Extract the (x, y) coordinate from the center of the cell holding the provided text.  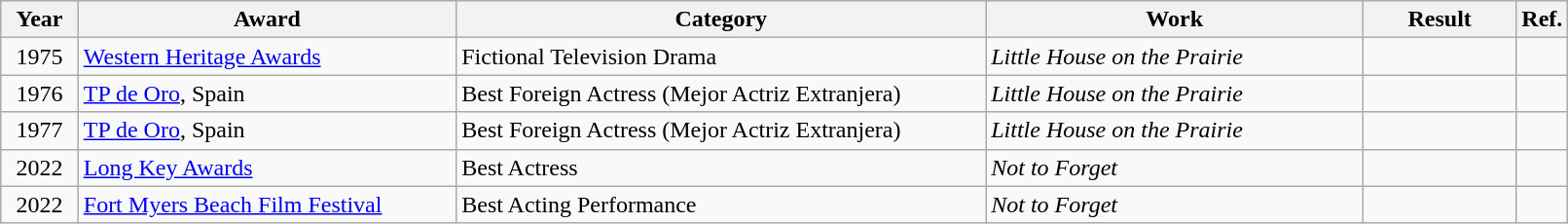
Fort Myers Beach Film Festival (267, 205)
1976 (40, 93)
Long Key Awards (267, 168)
Best Actress (721, 168)
1977 (40, 131)
Ref. (1542, 19)
Work (1175, 19)
Result (1440, 19)
Award (267, 19)
Category (721, 19)
Year (40, 19)
Western Heritage Awards (267, 56)
Fictional Television Drama (721, 56)
Best Acting Performance (721, 205)
1975 (40, 56)
